Determine the (X, Y) coordinate at the center of the cell enclosing the given text.  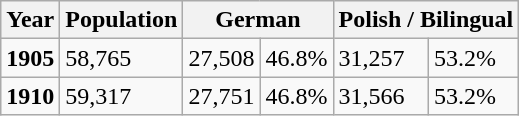
1905 (30, 58)
Population (122, 20)
27,508 (222, 58)
27,751 (222, 96)
Year (30, 20)
31,566 (380, 96)
Polish / Bilingual (426, 20)
59,317 (122, 96)
31,257 (380, 58)
58,765 (122, 58)
German (258, 20)
1910 (30, 96)
